Detect which cell encompasses the target text, then output its (X, Y) center coordinate. 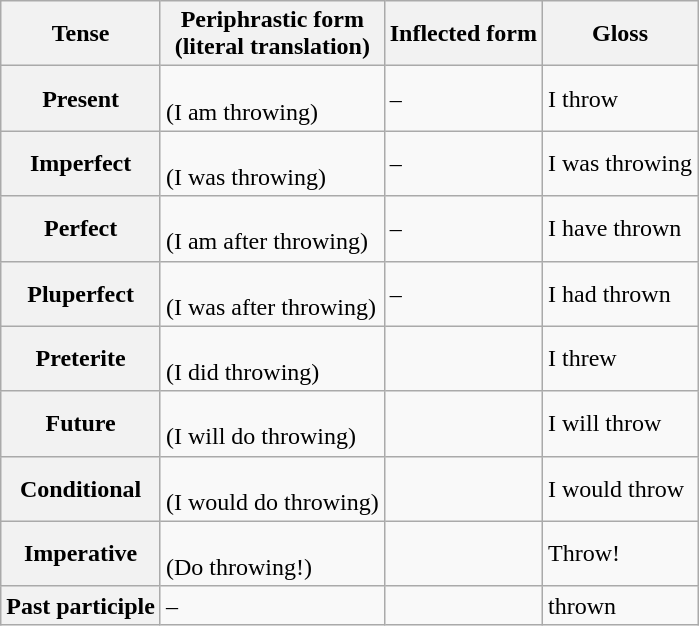
(I was throwing) (272, 164)
(I am after throwing) (272, 228)
I have thrown (620, 228)
(I am throwing) (272, 98)
Perfect (81, 228)
Gloss (620, 34)
Throw! (620, 554)
I was throwing (620, 164)
(I was after throwing) (272, 294)
I threw (620, 358)
I throw (620, 98)
Future (81, 424)
I would throw (620, 488)
I had thrown (620, 294)
Conditional (81, 488)
Inflected form (463, 34)
I will throw (620, 424)
(I will do throwing) (272, 424)
Present (81, 98)
Past participle (81, 605)
thrown (620, 605)
Preterite (81, 358)
(I did throwing) (272, 358)
Imperative (81, 554)
(I would do throwing) (272, 488)
Periphrastic form(literal translation) (272, 34)
Imperfect (81, 164)
Tense (81, 34)
Pluperfect (81, 294)
(Do throwing!) (272, 554)
